Return the [X, Y] coordinate for the center point of the cell that contains the specified text.  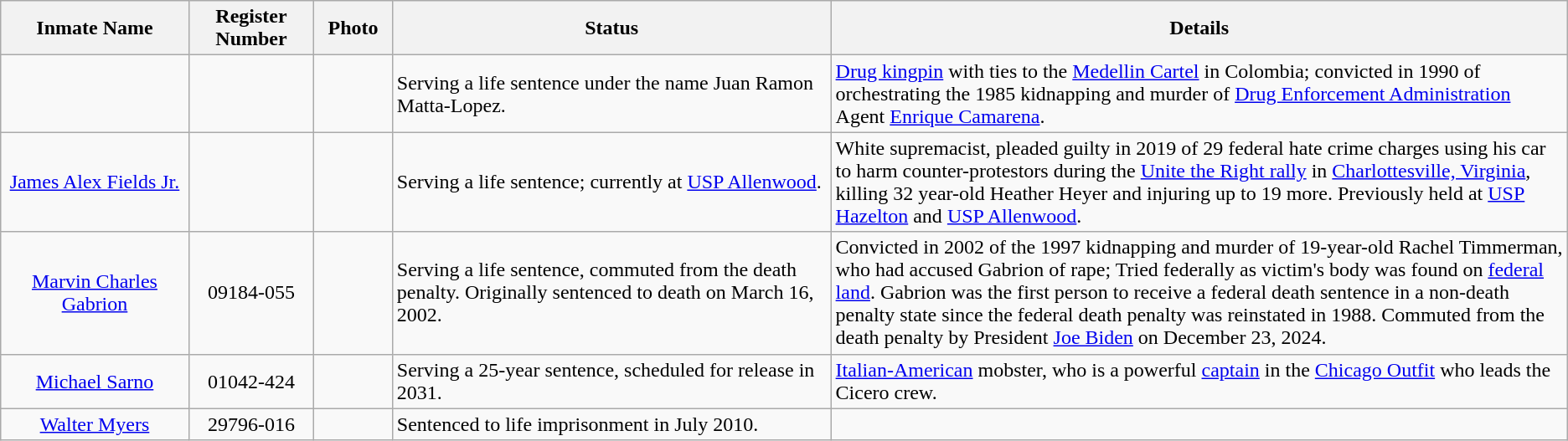
Sentenced to life imprisonment in July 2010. [611, 424]
Walter Myers [95, 424]
Inmate Name [95, 28]
Italian-American mobster, who is a powerful captain in the Chicago Outfit who leads the Cicero crew. [1199, 382]
29796-016 [251, 424]
01042-424 [251, 382]
Serving a life sentence under the name Juan Ramon Matta-Lopez. [611, 94]
Marvin Charles Gabrion [95, 293]
Michael Sarno [95, 382]
Details [1199, 28]
Serving a life sentence, commuted from the death penalty. Originally sentenced to death on March 16, 2002. [611, 293]
James Alex Fields Jr. [95, 182]
Photo [353, 28]
Serving a life sentence; currently at USP Allenwood. [611, 182]
Serving a 25-year sentence, scheduled for release in 2031. [611, 382]
Register Number [251, 28]
Status [611, 28]
09184-055 [251, 293]
